Determine the [X, Y] coordinate at the center of the cell enclosing the given text.  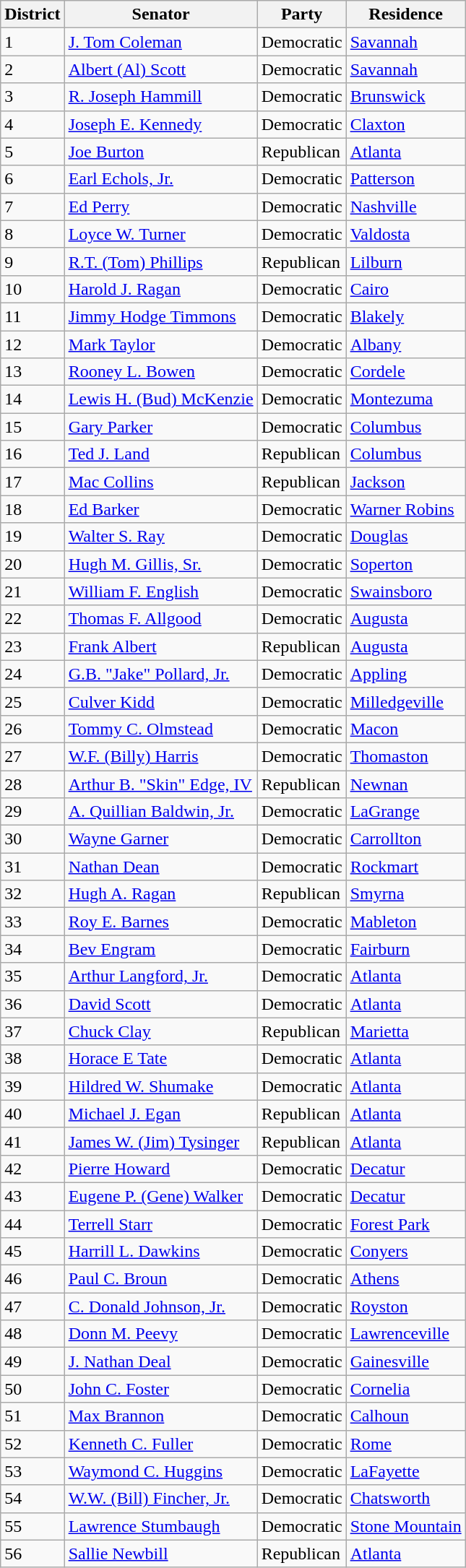
35 [33, 976]
District [33, 14]
J. Nathan Deal [160, 1361]
Rockmart [406, 867]
Royston [406, 1307]
LaFayette [406, 1471]
Roy E. Barnes [160, 922]
Donn M. Peevy [160, 1334]
Appling [406, 674]
Ed Barker [160, 509]
49 [33, 1361]
19 [33, 537]
William F. English [160, 592]
53 [33, 1471]
Marietta [406, 1031]
Senator [160, 14]
Chatsworth [406, 1499]
Culver Kidd [160, 701]
8 [33, 234]
32 [33, 894]
Pierre Howard [160, 1169]
2 [33, 69]
Earl Echols, Jr. [160, 179]
Ted J. Land [160, 454]
Stone Mountain [406, 1526]
Forest Park [406, 1224]
Cornelia [406, 1389]
55 [33, 1526]
Joseph E. Kennedy [160, 124]
Hugh M. Gillis, Sr. [160, 564]
Chuck Clay [160, 1031]
1 [33, 42]
27 [33, 756]
W.F. (Billy) Harris [160, 756]
6 [33, 179]
52 [33, 1444]
24 [33, 674]
Wayne Garner [160, 839]
17 [33, 482]
Jimmy Hodge Timmons [160, 316]
Terrell Starr [160, 1224]
46 [33, 1279]
Valdosta [406, 234]
R. Joseph Hammill [160, 97]
Douglas [406, 537]
Cordele [406, 372]
36 [33, 1004]
29 [33, 812]
Milledgeville [406, 701]
45 [33, 1252]
Mark Taylor [160, 345]
James W. (Jim) Tysinger [160, 1141]
18 [33, 509]
34 [33, 949]
Residence [406, 14]
Rome [406, 1444]
13 [33, 372]
Lawrenceville [406, 1334]
54 [33, 1499]
David Scott [160, 1004]
Macon [406, 729]
Albert (Al) Scott [160, 69]
31 [33, 867]
48 [33, 1334]
John C. Foster [160, 1389]
Joe Burton [160, 152]
42 [33, 1169]
Warner Robins [406, 509]
Jackson [406, 482]
12 [33, 345]
23 [33, 646]
Nashville [406, 207]
Party [302, 14]
Nathan Dean [160, 867]
Lawrence Stumbaugh [160, 1526]
Walter S. Ray [160, 537]
Tommy C. Olmstead [160, 729]
Claxton [406, 124]
Calhoun [406, 1416]
Montezuma [406, 399]
Newnan [406, 784]
22 [33, 619]
37 [33, 1031]
R.T. (Tom) Phillips [160, 261]
Ed Perry [160, 207]
Mac Collins [160, 482]
20 [33, 564]
Rooney L. Bowen [160, 372]
LaGrange [406, 812]
7 [33, 207]
11 [33, 316]
J. Tom Coleman [160, 42]
Conyers [406, 1252]
16 [33, 454]
41 [33, 1141]
Smyrna [406, 894]
9 [33, 261]
38 [33, 1059]
Gary Parker [160, 427]
Albany [406, 345]
43 [33, 1196]
Cairo [406, 289]
25 [33, 701]
Eugene P. (Gene) Walker [160, 1196]
Max Brannon [160, 1416]
Soperton [406, 564]
Arthur B. "Skin" Edge, IV [160, 784]
W.W. (Bill) Fincher, Jr. [160, 1499]
Sallie Newbill [160, 1554]
Lewis H. (Bud) McKenzie [160, 399]
3 [33, 97]
Paul C. Broun [160, 1279]
A. Quillian Baldwin, Jr. [160, 812]
Horace E Tate [160, 1059]
51 [33, 1416]
15 [33, 427]
39 [33, 1086]
Fairburn [406, 949]
Thomas F. Allgood [160, 619]
44 [33, 1224]
Frank Albert [160, 646]
14 [33, 399]
Thomaston [406, 756]
Harold J. Ragan [160, 289]
Kenneth C. Fuller [160, 1444]
4 [33, 124]
C. Donald Johnson, Jr. [160, 1307]
33 [33, 922]
50 [33, 1389]
26 [33, 729]
Carrollton [406, 839]
Mableton [406, 922]
40 [33, 1114]
Michael J. Egan [160, 1114]
Arthur Langford, Jr. [160, 976]
Hildred W. Shumake [160, 1086]
Hugh A. Ragan [160, 894]
28 [33, 784]
5 [33, 152]
56 [33, 1554]
47 [33, 1307]
Gainesville [406, 1361]
21 [33, 592]
10 [33, 289]
Harrill L. Dawkins [160, 1252]
Swainsboro [406, 592]
Patterson [406, 179]
Brunswick [406, 97]
Bev Engram [160, 949]
Blakely [406, 316]
Loyce W. Turner [160, 234]
Waymond C. Huggins [160, 1471]
Athens [406, 1279]
30 [33, 839]
Lilburn [406, 261]
G.B. "Jake" Pollard, Jr. [160, 674]
